Identify which cell holds the provided text, then report its (x, y) central coordinate. 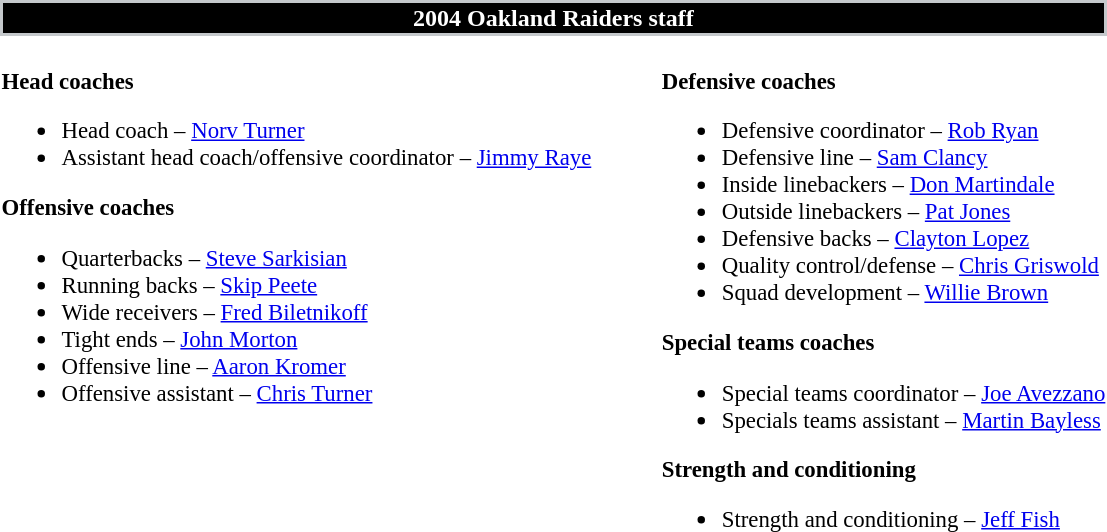
2004 Oakland Raiders staff (554, 18)
